From the cell containing the given text, extract its center point as [x, y] coordinate. 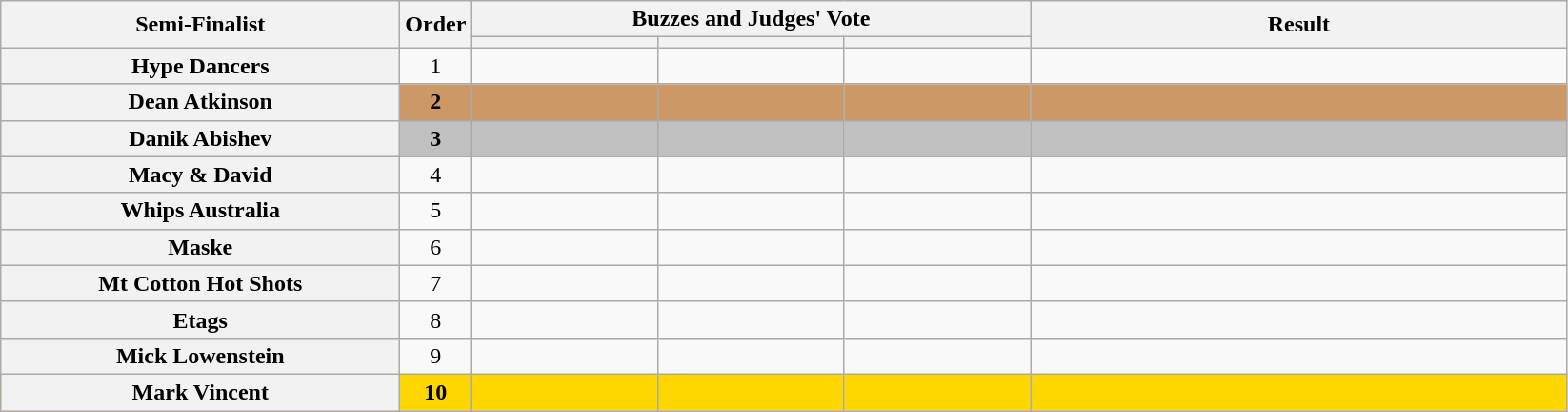
9 [436, 356]
3 [436, 138]
1 [436, 66]
Hype Dancers [200, 66]
Order [436, 25]
Semi-Finalist [200, 25]
5 [436, 211]
6 [436, 247]
8 [436, 319]
4 [436, 175]
Macy & David [200, 175]
Etags [200, 319]
10 [436, 392]
Danik Abishev [200, 138]
7 [436, 283]
2 [436, 102]
Buzzes and Judges' Vote [751, 19]
Mark Vincent [200, 392]
Dean Atkinson [200, 102]
Result [1299, 25]
Maske [200, 247]
Whips Australia [200, 211]
Mick Lowenstein [200, 356]
Mt Cotton Hot Shots [200, 283]
